Output the [x, y] coordinate of the center of the cell containing the given text.  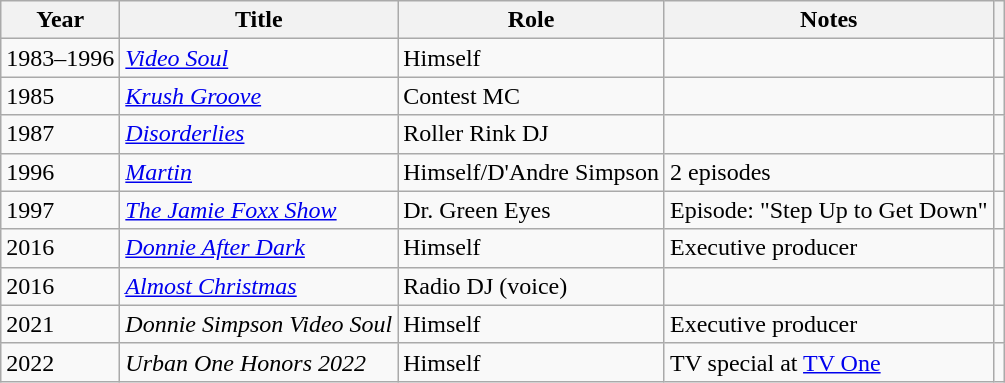
1985 [60, 96]
Contest MC [532, 96]
Video Soul [259, 58]
Notes [828, 20]
Role [532, 20]
Roller Rink DJ [532, 134]
Donnie After Dark [259, 248]
2 episodes [828, 172]
Himself/D'Andre Simpson [532, 172]
1987 [60, 134]
Urban One Honors 2022 [259, 362]
Title [259, 20]
Disorderlies [259, 134]
2021 [60, 324]
1997 [60, 210]
Episode: "Step Up to Get Down" [828, 210]
Martin [259, 172]
Dr. Green Eyes [532, 210]
TV special at TV One [828, 362]
Year [60, 20]
Krush Groove [259, 96]
Radio DJ (voice) [532, 286]
1996 [60, 172]
2022 [60, 362]
Donnie Simpson Video Soul [259, 324]
The Jamie Foxx Show [259, 210]
Almost Christmas [259, 286]
1983–1996 [60, 58]
